Scan for the cell matching the given text and deliver its (x, y) coordinate at center. 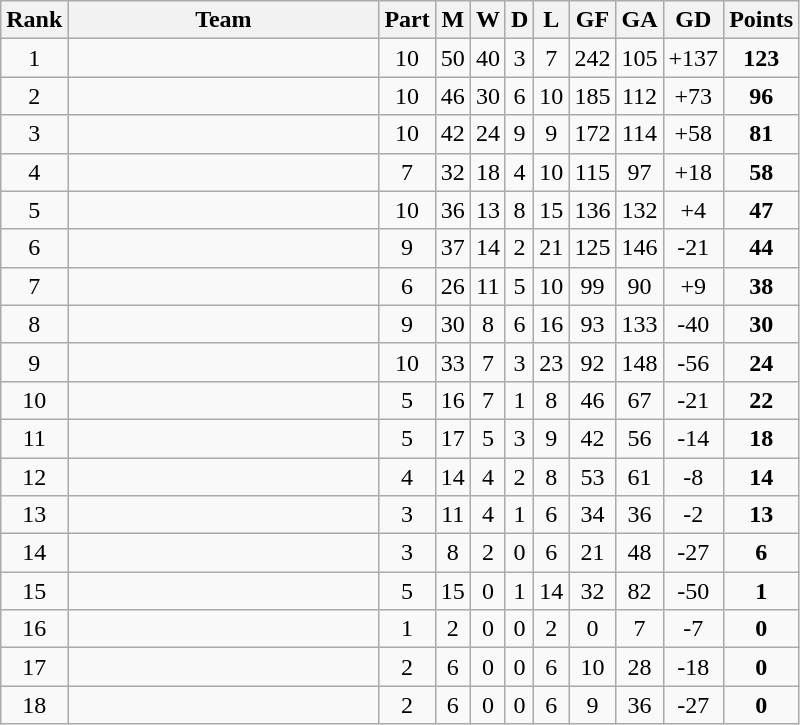
40 (488, 58)
90 (640, 286)
56 (640, 438)
Points (762, 20)
28 (640, 667)
67 (640, 400)
47 (762, 210)
125 (592, 248)
-56 (694, 362)
+73 (694, 96)
12 (34, 477)
82 (640, 591)
GD (694, 20)
-40 (694, 324)
105 (640, 58)
+137 (694, 58)
132 (640, 210)
Part (407, 20)
136 (592, 210)
61 (640, 477)
97 (640, 172)
GF (592, 20)
133 (640, 324)
37 (452, 248)
Team (224, 20)
+18 (694, 172)
-14 (694, 438)
44 (762, 248)
96 (762, 96)
99 (592, 286)
-50 (694, 591)
34 (592, 515)
53 (592, 477)
172 (592, 134)
+4 (694, 210)
D (519, 20)
-18 (694, 667)
-8 (694, 477)
123 (762, 58)
93 (592, 324)
-2 (694, 515)
26 (452, 286)
242 (592, 58)
W (488, 20)
148 (640, 362)
112 (640, 96)
+9 (694, 286)
+58 (694, 134)
81 (762, 134)
22 (762, 400)
185 (592, 96)
L (552, 20)
GA (640, 20)
114 (640, 134)
115 (592, 172)
92 (592, 362)
58 (762, 172)
38 (762, 286)
33 (452, 362)
146 (640, 248)
50 (452, 58)
23 (552, 362)
48 (640, 553)
M (452, 20)
-7 (694, 629)
Rank (34, 20)
